Identify which cell holds the provided text, then report its (X, Y) central coordinate. 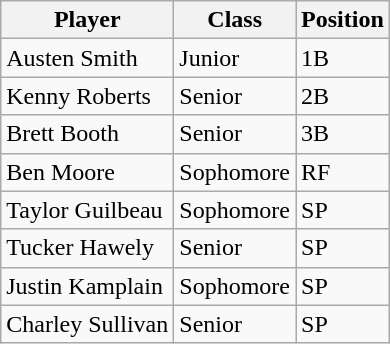
Charley Sullivan (88, 324)
Kenny Roberts (88, 96)
Tucker Hawely (88, 248)
Brett Booth (88, 134)
Ben Moore (88, 172)
Austen Smith (88, 58)
Class (235, 20)
Justin Kamplain (88, 286)
Taylor Guilbeau (88, 210)
Junior (235, 58)
3B (343, 134)
Position (343, 20)
2B (343, 96)
Player (88, 20)
RF (343, 172)
1B (343, 58)
